Extract the [X, Y] coordinate from the center of the cell holding the provided text.  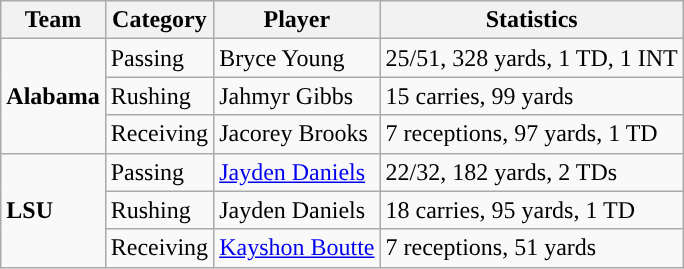
7 receptions, 97 yards, 1 TD [532, 134]
7 receptions, 51 yards [532, 248]
Kayshon Boutte [297, 248]
LSU [53, 210]
Category [159, 20]
22/32, 182 yards, 2 TDs [532, 172]
Player [297, 20]
15 carries, 99 yards [532, 96]
Jacorey Brooks [297, 134]
18 carries, 95 yards, 1 TD [532, 210]
Statistics [532, 20]
Alabama [53, 96]
Team [53, 20]
25/51, 328 yards, 1 TD, 1 INT [532, 58]
Bryce Young [297, 58]
Jahmyr Gibbs [297, 96]
